Extract the (X, Y) coordinate from the center of the cell holding the provided text.  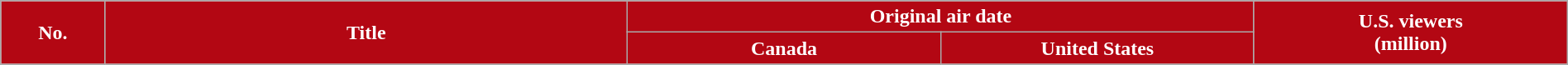
Title (366, 32)
U.S. viewers(million) (1411, 32)
Original air date (941, 17)
No. (53, 32)
Canada (784, 48)
United States (1097, 48)
